Extract the (X, Y) coordinate from the center of the cell holding the provided text.  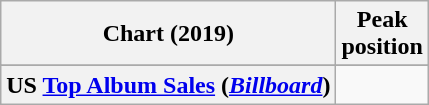
US Top Album Sales (Billboard) (168, 85)
Chart (2019) (168, 34)
Peakposition (382, 34)
